Output the (x, y) coordinate of the center of the cell containing the given text.  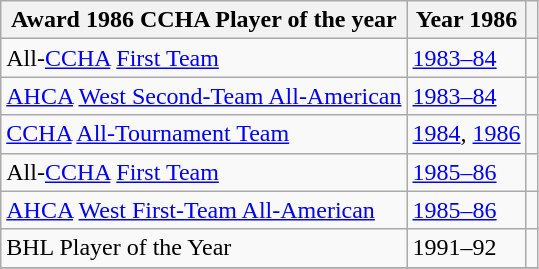
Award 1986 CCHA Player of the year (204, 20)
Year 1986 (466, 20)
1984, 1986 (466, 134)
AHCA West First-Team All-American (204, 210)
CCHA All-Tournament Team (204, 134)
1991–92 (466, 248)
BHL Player of the Year (204, 248)
AHCA West Second-Team All-American (204, 96)
